Scan for the cell matching the given text and deliver its (X, Y) coordinate at center. 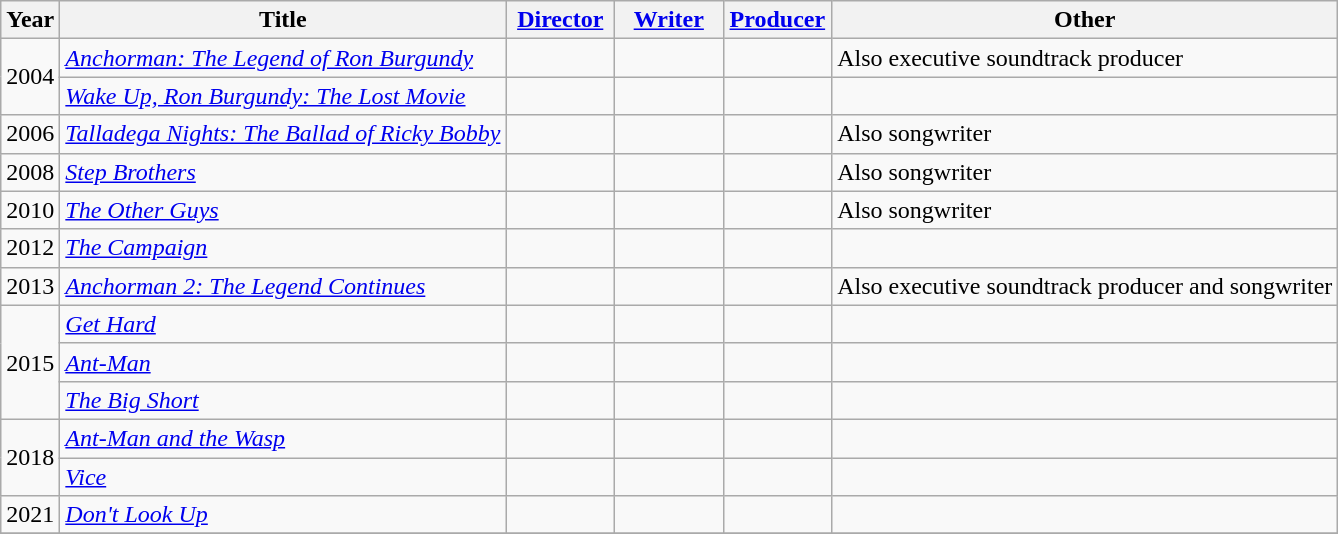
Get Hard (283, 324)
Title (283, 20)
2013 (30, 286)
Writer (670, 20)
2021 (30, 515)
Anchorman: The Legend of Ron Burgundy (283, 58)
2012 (30, 248)
2004 (30, 77)
Other (1085, 20)
Ant-Man (283, 362)
Ant-Man and the Wasp (283, 438)
Wake Up, Ron Burgundy: The Lost Movie (283, 96)
Also executive soundtrack producer and songwriter (1085, 286)
Don't Look Up (283, 515)
Anchorman 2: The Legend Continues (283, 286)
Year (30, 20)
2008 (30, 172)
Director (560, 20)
Producer (778, 20)
The Other Guys (283, 210)
Vice (283, 477)
The Campaign (283, 248)
Also executive soundtrack producer (1085, 58)
2015 (30, 362)
2006 (30, 134)
The Big Short (283, 400)
Step Brothers (283, 172)
2010 (30, 210)
2018 (30, 457)
Talladega Nights: The Ballad of Ricky Bobby (283, 134)
